Output the [X, Y] coordinate of the center of the cell containing the given text.  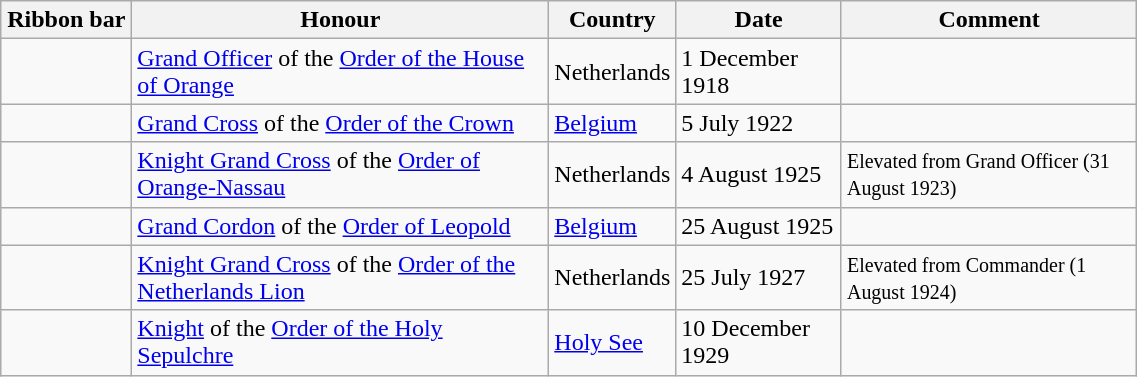
Knight of the Order of the Holy Sepulchre [340, 342]
1 December 1918 [759, 72]
25 July 1927 [759, 278]
Knight Grand Cross of the Order of the Netherlands Lion [340, 278]
4 August 1925 [759, 174]
Ribbon bar [66, 20]
Comment [988, 20]
Elevated from Commander (1 August 1924) [988, 278]
Date [759, 20]
Knight Grand Cross of the Order of Orange-Nassau [340, 174]
5 July 1922 [759, 123]
Grand Officer of the Order of the House of Orange [340, 72]
Grand Cordon of the Order of Leopold [340, 226]
Grand Cross of the Order of the Crown [340, 123]
Country [612, 20]
10 December 1929 [759, 342]
Honour [340, 20]
Elevated from Grand Officer (31 August 1923) [988, 174]
Holy See [612, 342]
25 August 1925 [759, 226]
